Locate the cell with the specified text and output its [x, y] center coordinate. 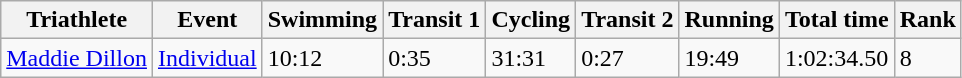
0:27 [628, 58]
Triathlete [77, 20]
31:31 [531, 58]
Maddie Dillon [77, 58]
Total time [836, 20]
0:35 [434, 58]
Event [207, 20]
8 [928, 58]
Cycling [531, 20]
Transit 2 [628, 20]
Running [729, 20]
Individual [207, 58]
Rank [928, 20]
19:49 [729, 58]
Swimming [322, 20]
1:02:34.50 [836, 58]
10:12 [322, 58]
Transit 1 [434, 20]
